Scan for the cell matching the given text and deliver its (X, Y) coordinate at center. 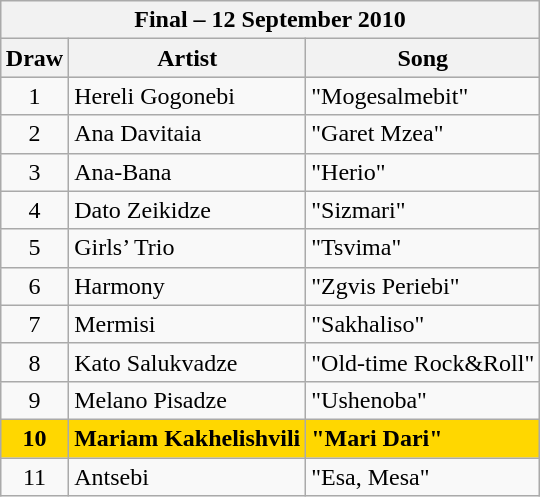
Harmony (188, 286)
3 (34, 172)
"Ushenoba" (423, 400)
8 (34, 362)
Hereli Gogonebi (188, 96)
1 (34, 96)
Artist (188, 58)
Ana-Bana (188, 172)
Dato Zeikidze (188, 210)
9 (34, 400)
Song (423, 58)
Ana Davitaia (188, 134)
"Zgvis Periebi" (423, 286)
"Tsvima" (423, 248)
Kato Salukvadze (188, 362)
7 (34, 324)
2 (34, 134)
6 (34, 286)
4 (34, 210)
Melano Pisadze (188, 400)
"Herio" (423, 172)
"Garet Mzea" (423, 134)
Girls’ Trio (188, 248)
Final – 12 September 2010 (270, 20)
5 (34, 248)
"Old-time Rock&Roll" (423, 362)
"Mogesalmebit" (423, 96)
"Sizmari" (423, 210)
"Mari Dari" (423, 438)
"Sakhaliso" (423, 324)
"Esa, Mesa" (423, 477)
10 (34, 438)
Draw (34, 58)
Mermisi (188, 324)
Mariam Kakhelishvili (188, 438)
Antsebi (188, 477)
11 (34, 477)
